Extract the (X, Y) coordinate from the center of the cell holding the provided text.  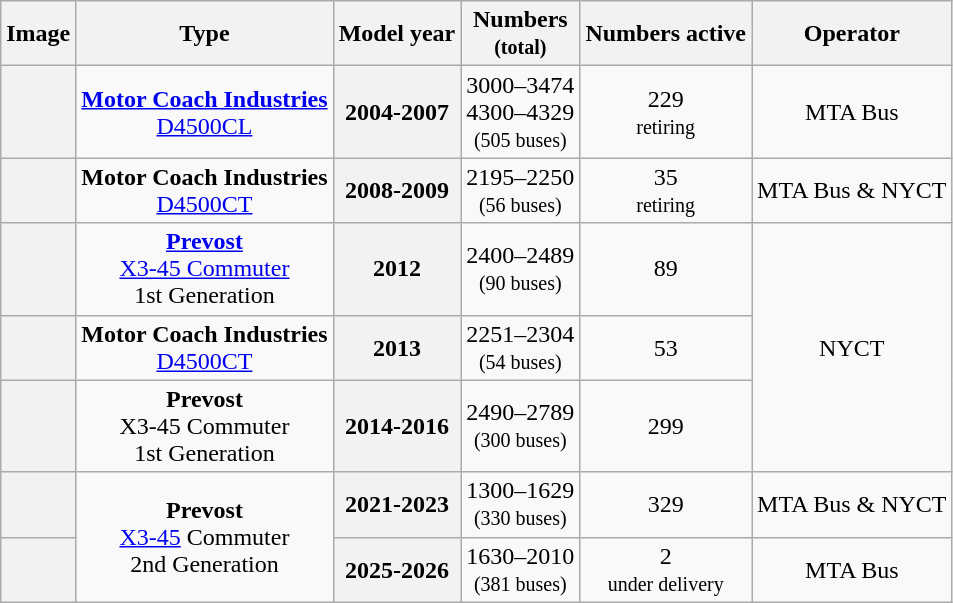
89 (666, 269)
3000–34744300–4329(505 buses) (520, 112)
2251–2304(54 buses) (520, 348)
2400–2489(90 buses) (520, 269)
2025-2026 (397, 570)
2195–2250(56 buses) (520, 190)
2under delivery (666, 570)
2490–2789(300 buses) (520, 426)
Type (204, 34)
Operator (852, 34)
NYCT (852, 348)
2014-2016 (397, 426)
229retiring (666, 112)
Numbers active (666, 34)
1630–2010(381 buses) (520, 570)
2013 (397, 348)
Numbers(total) (520, 34)
2021-2023 (397, 504)
35retiring (666, 190)
2012 (397, 269)
2004-2007 (397, 112)
PrevostX3-45 Commuter2nd Generation (204, 537)
2008-2009 (397, 190)
Image (38, 34)
299 (666, 426)
329 (666, 504)
Model year (397, 34)
53 (666, 348)
Motor Coach IndustriesD4500CL (204, 112)
1300–1629(330 buses) (520, 504)
